Find where the given text appears and provide that cell's center as [X, Y] coordinate. 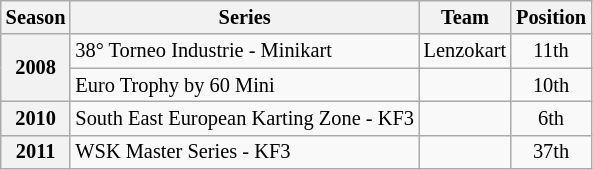
Season [36, 17]
Position [551, 17]
South East European Karting Zone - KF3 [244, 118]
Euro Trophy by 60 Mini [244, 85]
Series [244, 17]
2010 [36, 118]
2011 [36, 152]
11th [551, 51]
Lenzokart [465, 51]
6th [551, 118]
Team [465, 17]
WSK Master Series - KF3 [244, 152]
10th [551, 85]
38° Torneo Industrie - Minikart [244, 51]
37th [551, 152]
2008 [36, 68]
